Search for the cell housing the specified text and yield its [x, y] center coordinate. 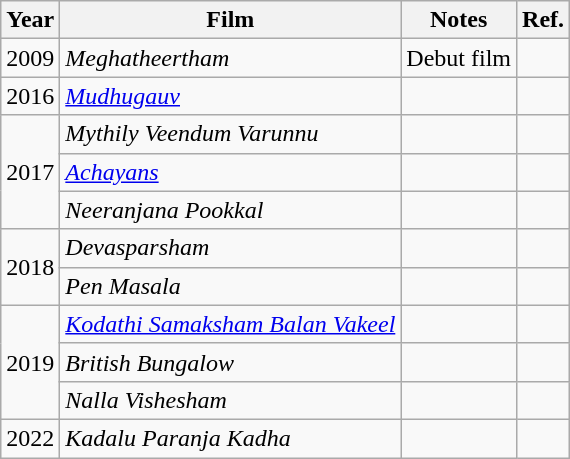
2016 [30, 96]
Mudhugauv [230, 96]
Year [30, 20]
2017 [30, 172]
2009 [30, 58]
Meghatheertham [230, 58]
Nalla Vishesham [230, 400]
2022 [30, 438]
Ref. [544, 20]
2018 [30, 267]
Film [230, 20]
Notes [459, 20]
British Bungalow [230, 362]
2019 [30, 362]
Devasparsham [230, 248]
Debut film [459, 58]
Mythily Veendum Varunnu [230, 134]
Pen Masala [230, 286]
Kodathi Samaksham Balan Vakeel [230, 324]
Achayans [230, 172]
Kadalu Paranja Kadha [230, 438]
Neeranjana Pookkal [230, 210]
